From the cell containing the given text, extract its center point as [x, y] coordinate. 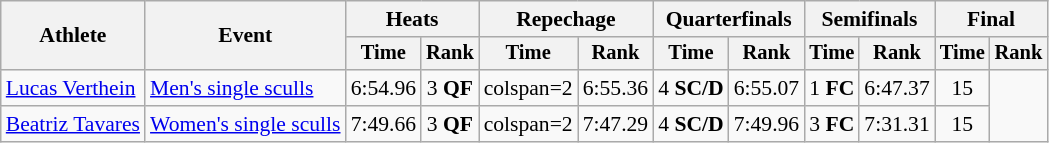
6:55.36 [616, 88]
3 FC [832, 124]
6:55.07 [766, 88]
Heats [412, 19]
Semifinals [870, 19]
6:54.96 [384, 88]
Final [991, 19]
Women's single sculls [246, 124]
7:31.31 [896, 124]
Men's single sculls [246, 88]
Event [246, 36]
6:47.37 [896, 88]
7:49.66 [384, 124]
Quarterfinals [728, 19]
1 FC [832, 88]
Athlete [73, 36]
Lucas Verthein [73, 88]
7:47.29 [616, 124]
Repechage [566, 19]
7:49.96 [766, 124]
Beatriz Tavares [73, 124]
